Identify which cell holds the provided text, then report its (x, y) central coordinate. 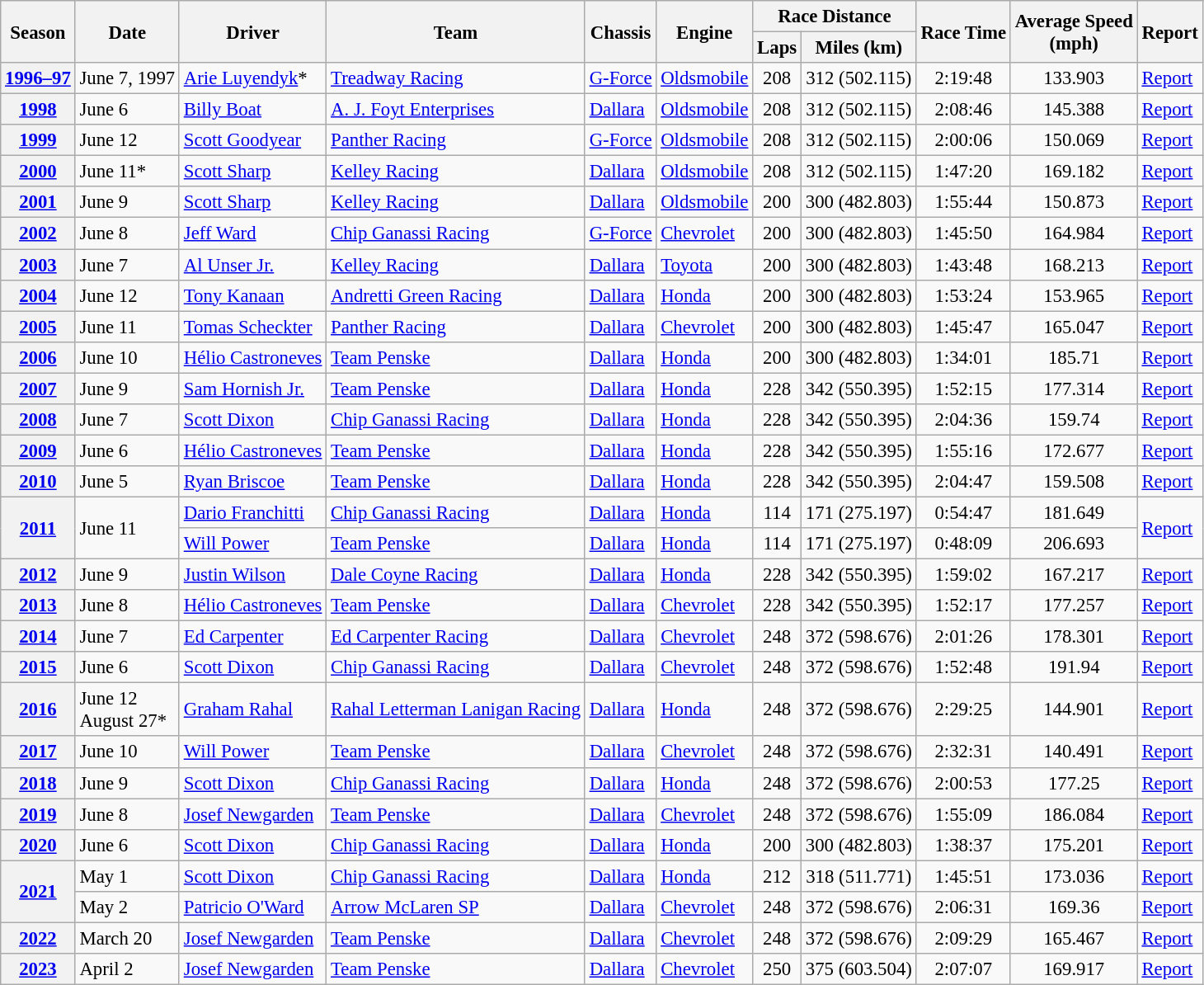
2012 (38, 575)
1996–97 (38, 78)
Date (127, 31)
Tomas Scheckter (252, 327)
153.965 (1074, 295)
1:47:20 (963, 172)
Engine (704, 31)
Toyota (704, 265)
172.677 (1074, 450)
2000 (38, 172)
Al Unser Jr. (252, 265)
Ed Carpenter (252, 637)
2019 (38, 814)
1:53:24 (963, 295)
1:45:51 (963, 876)
150.873 (1074, 202)
2:01:26 (963, 637)
1:52:15 (963, 389)
173.036 (1074, 876)
191.94 (1074, 667)
Average Speed(mph) (1074, 31)
2010 (38, 482)
165.467 (1074, 938)
186.084 (1074, 814)
1:59:02 (963, 575)
1:52:17 (963, 606)
Driver (252, 31)
Chassis (620, 31)
159.74 (1074, 420)
2:04:36 (963, 420)
2018 (38, 783)
169.182 (1074, 172)
167.217 (1074, 575)
Scott Goodyear (252, 140)
175.201 (1074, 845)
2:32:31 (963, 752)
206.693 (1074, 544)
2:07:07 (963, 969)
133.903 (1074, 78)
144.901 (1074, 709)
178.301 (1074, 637)
2:00:53 (963, 783)
2:09:29 (963, 938)
2015 (38, 667)
June 12August 27* (127, 709)
Arrow McLaren SP (456, 907)
2013 (38, 606)
2004 (38, 295)
2006 (38, 357)
Rahal Letterman Lanigan Racing (456, 709)
212 (777, 876)
1:55:09 (963, 814)
Treadway Racing (456, 78)
June 11* (127, 172)
2003 (38, 265)
185.71 (1074, 357)
Billy Boat (252, 110)
Graham Rahal (252, 709)
1998 (38, 110)
2016 (38, 709)
169.36 (1074, 907)
2022 (38, 938)
2:04:47 (963, 482)
165.047 (1074, 327)
June 5 (127, 482)
Team (456, 31)
Race Distance (835, 16)
May 1 (127, 876)
Race Time (963, 31)
164.984 (1074, 233)
1:45:47 (963, 327)
Arie Luyendyk* (252, 78)
2017 (38, 752)
159.508 (1074, 482)
2:06:31 (963, 907)
169.917 (1074, 969)
Ed Carpenter Racing (456, 637)
Season (38, 31)
Justin Wilson (252, 575)
A. J. Foyt Enterprises (456, 110)
375 (603.504) (858, 969)
1999 (38, 140)
150.069 (1074, 140)
Dale Coyne Racing (456, 575)
2:19:48 (963, 78)
177.314 (1074, 389)
Andretti Green Racing (456, 295)
168.213 (1074, 265)
Jeff Ward (252, 233)
0:48:09 (963, 544)
Patricio O'Ward (252, 907)
1:38:37 (963, 845)
1:34:01 (963, 357)
Sam Hornish Jr. (252, 389)
1:52:48 (963, 667)
2014 (38, 637)
Ryan Briscoe (252, 482)
1:55:16 (963, 450)
2005 (38, 327)
1:55:44 (963, 202)
181.649 (1074, 512)
2:08:46 (963, 110)
2001 (38, 202)
2023 (38, 969)
2011 (38, 528)
Laps (777, 48)
March 20 (127, 938)
Miles (km) (858, 48)
2002 (38, 233)
250 (777, 969)
Tony Kanaan (252, 295)
2:29:25 (963, 709)
318 (511.771) (858, 876)
June 7, 1997 (127, 78)
0:54:47 (963, 512)
177.25 (1074, 783)
2007 (38, 389)
2008 (38, 420)
2020 (38, 845)
May 2 (127, 907)
2009 (38, 450)
145.388 (1074, 110)
140.491 (1074, 752)
2021 (38, 891)
April 2 (127, 969)
1:45:50 (963, 233)
2:00:06 (963, 140)
Dario Franchitti (252, 512)
1:43:48 (963, 265)
177.257 (1074, 606)
